Return the (X, Y) coordinate for the center point of the cell that contains the specified text.  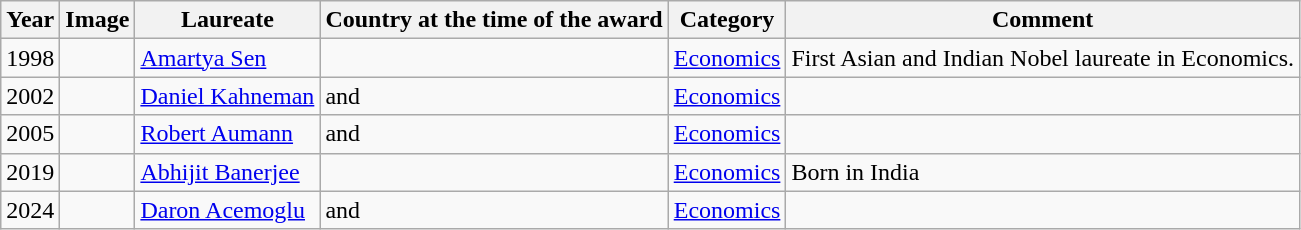
2024 (30, 210)
Abhijit Banerjee (228, 172)
First Asian and Indian Nobel laureate in Economics. (1043, 58)
2019 (30, 172)
Year (30, 20)
Image (98, 20)
Born in India (1043, 172)
Robert Aumann (228, 134)
Comment (1043, 20)
Daron Acemoglu (228, 210)
Daniel Kahneman (228, 96)
Amartya Sen (228, 58)
1998 (30, 58)
Laureate (228, 20)
2005 (30, 134)
Category (727, 20)
2002 (30, 96)
Country at the time of the award (494, 20)
